Find where the given text appears and provide that cell's center as (X, Y) coordinate. 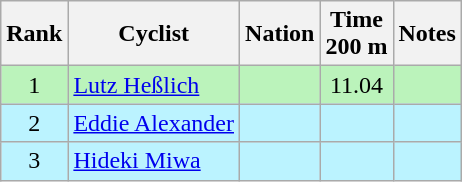
Eddie Alexander (154, 123)
Notes (427, 34)
11.04 (356, 85)
Lutz Heßlich (154, 85)
Nation (280, 34)
2 (34, 123)
3 (34, 161)
Hideki Miwa (154, 161)
1 (34, 85)
Time200 m (356, 34)
Rank (34, 34)
Cyclist (154, 34)
